Extract the [X, Y] coordinate from the center of the cell holding the provided text.  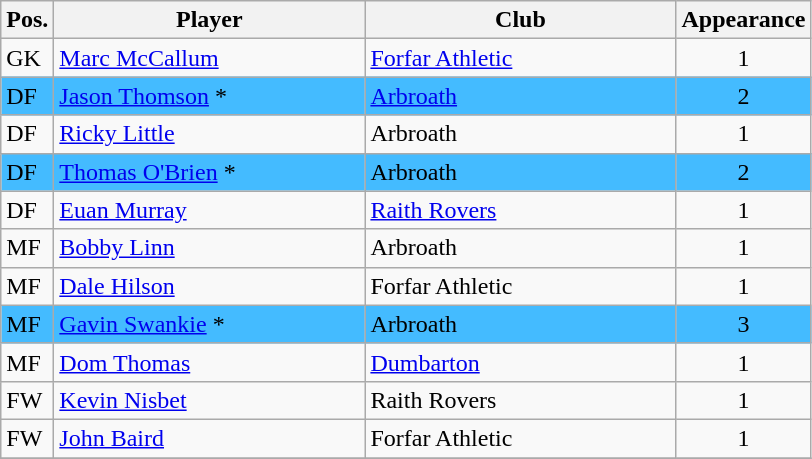
Player [210, 20]
Club [520, 20]
Bobby Linn [210, 248]
Dumbarton [520, 362]
Dale Hilson [210, 286]
Pos. [28, 20]
Thomas O'Brien * [210, 172]
Marc McCallum [210, 58]
3 [744, 324]
Appearance [744, 20]
John Baird [210, 438]
Jason Thomson * [210, 96]
Dom Thomas [210, 362]
GK [28, 58]
Gavin Swankie * [210, 324]
Ricky Little [210, 134]
Kevin Nisbet [210, 400]
Euan Murray [210, 210]
